Return the (x, y) coordinate for the center point of the cell that contains the specified text.  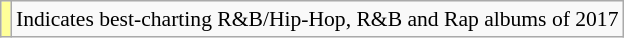
Indicates best-charting R&B/Hip-Hop, R&B and Rap albums of 2017 (318, 19)
